Extract the [X, Y] coordinate from the center of the cell holding the provided text.  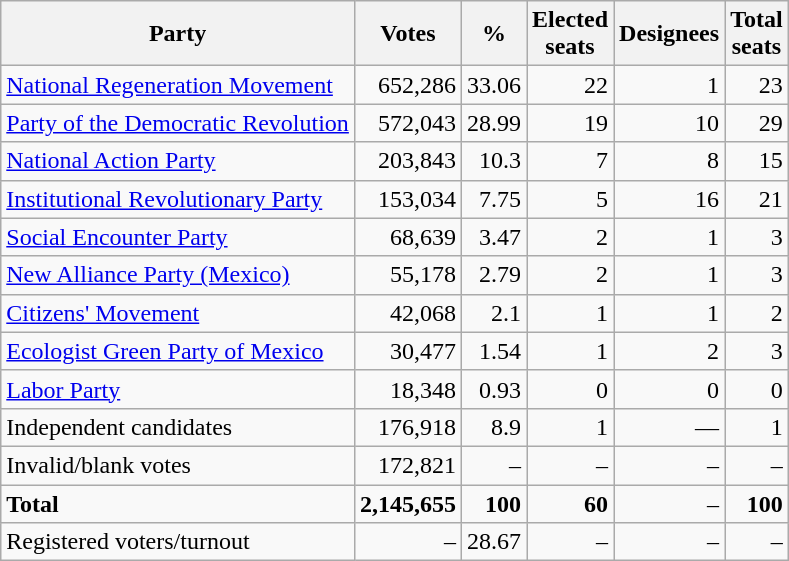
7 [570, 161]
33.06 [494, 85]
60 [570, 503]
30,477 [408, 351]
National Regeneration Movement [178, 85]
23 [757, 85]
8.9 [494, 427]
Registered voters/turnout [178, 542]
22 [570, 85]
% [494, 34]
2.1 [494, 313]
Party [178, 34]
153,034 [408, 199]
28.99 [494, 123]
New Alliance Party (Mexico) [178, 275]
203,843 [408, 161]
10 [670, 123]
2,145,655 [408, 503]
7.75 [494, 199]
Party of the Democratic Revolution [178, 123]
572,043 [408, 123]
652,286 [408, 85]
— [670, 427]
Social Encounter Party [178, 237]
2.79 [494, 275]
National Action Party [178, 161]
10.3 [494, 161]
Independent candidates [178, 427]
Ecologist Green Party of Mexico [178, 351]
0.93 [494, 389]
Invalid/blank votes [178, 465]
42,068 [408, 313]
Votes [408, 34]
15 [757, 161]
Labor Party [178, 389]
1.54 [494, 351]
68,639 [408, 237]
29 [757, 123]
8 [670, 161]
16 [670, 199]
Institutional Revolutionary Party [178, 199]
3.47 [494, 237]
19 [570, 123]
21 [757, 199]
18,348 [408, 389]
172,821 [408, 465]
Totalseats [757, 34]
Total [178, 503]
Citizens' Movement [178, 313]
5 [570, 199]
Electedseats [570, 34]
55,178 [408, 275]
28.67 [494, 542]
176,918 [408, 427]
Designees [670, 34]
